Identify which cell holds the provided text, then report its (x, y) central coordinate. 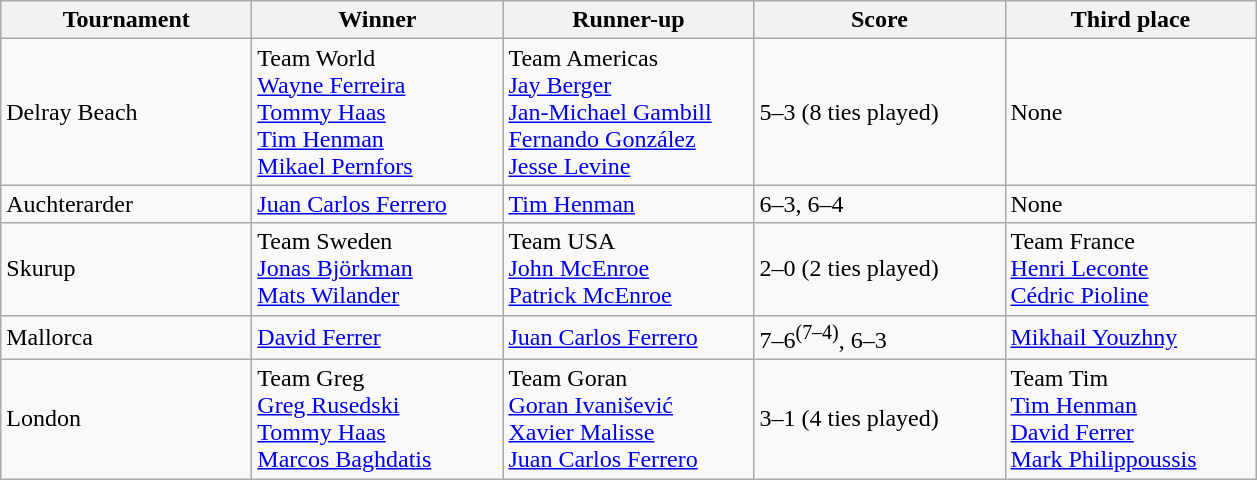
Skurup (126, 269)
Team USA John McEnroe Patrick McEnroe (628, 269)
Tim Henman (628, 204)
Tournament (126, 20)
3–1 (4 ties played) (880, 420)
Runner-up (628, 20)
6–3, 6–4 (880, 204)
Score (880, 20)
Mallorca (126, 338)
London (126, 420)
7–6(7–4), 6–3 (880, 338)
2–0 (2 ties played) (880, 269)
Team Greg Greg Rusedski Tommy Haas Marcos Baghdatis (378, 420)
Team Sweden Jonas Björkman Mats Wilander (378, 269)
Winner (378, 20)
Delray Beach (126, 112)
Team Tim Tim Henman David Ferrer Mark Philippoussis (1130, 420)
5–3 (8 ties played) (880, 112)
Team Americas Jay Berger Jan-Michael Gambill Fernando González Jesse Levine (628, 112)
David Ferrer (378, 338)
Team France Henri Leconte Cédric Pioline (1130, 269)
Third place (1130, 20)
Mikhail Youzhny (1130, 338)
Team World Wayne Ferreira Tommy Haas Tim Henman Mikael Pernfors (378, 112)
Auchterarder (126, 204)
Team Goran Goran Ivanišević Xavier Malisse Juan Carlos Ferrero (628, 420)
